Pinpoint the cell where the given text exists, returning its (x, y) midpoint coordinate. 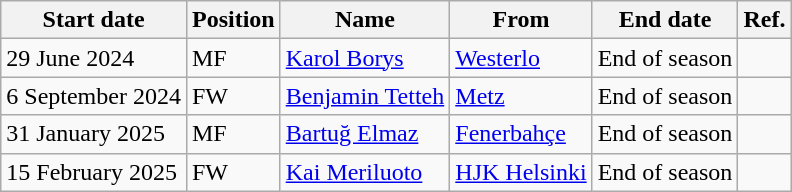
Kai Meriluoto (365, 172)
Start date (94, 20)
Bartuğ Elmaz (365, 134)
29 June 2024 (94, 58)
Benjamin Tetteh (365, 96)
Karol Borys (365, 58)
Metz (521, 96)
Westerlo (521, 58)
End date (665, 20)
Position (233, 20)
6 September 2024 (94, 96)
From (521, 20)
Ref. (764, 20)
Fenerbahçe (521, 134)
Name (365, 20)
HJK Helsinki (521, 172)
15 February 2025 (94, 172)
31 January 2025 (94, 134)
